Determine the (X, Y) coordinate at the center of the cell enclosing the given text.  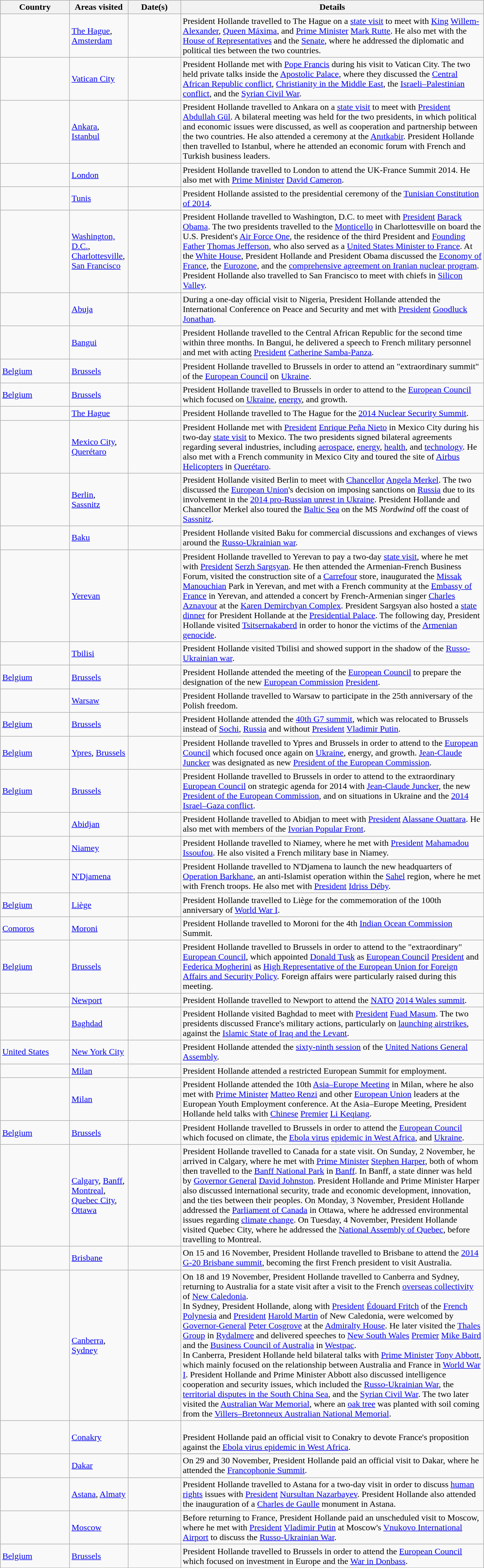
Tbilisi (99, 654)
Moscow (99, 1527)
Brisbane (99, 1258)
Calgary, Banff, Montreal, Quebec City, Ottawa (99, 1195)
Berlin, Sassnitz (99, 500)
Yerevan (99, 596)
President Hollande attended the 40th G7 summit, which was relocated to Brussels instead of Sochi, Russia and without President Vladimir Putin. (332, 724)
President Hollande travelled to Liège for the commemoration of the 100th anniversary of World War I. (332, 904)
Baku (99, 538)
President Hollande travelled to Warsaw to participate in the 25th anniversary of the Polish freedom. (332, 701)
President Hollande assisted to the presidential ceremony of the Tunisian Constitution of 2014. (332, 199)
President Hollande attended the meeting of the European Council to prepare the designation of the new European Commission President. (332, 677)
President Hollande paid an official visit to Conakry to devote France's proposition against the Ebola virus epidemic in West Africa. (332, 1437)
New York City (99, 1052)
Vatican City (99, 79)
President Hollande travelled to Moroni for the 4th Indian Ocean Commission Summit. (332, 928)
Newport (99, 1000)
Conakry (99, 1437)
President Hollande visited Tbilisi and showed support in the shadow of the Russo-Ukrainian war. (332, 654)
President Hollande travelled to Brussels in order to attend an "extraordinary summit" of the European Council on Ukraine. (332, 371)
Dakar (99, 1465)
President Hollande attended the sixty-ninth session of the United Nations General Assembly. (332, 1052)
President Hollande travelled to Abidjan to meet with President Alassane Ouattara. He also met with members of the Ivorian Popular Front. (332, 824)
Tunis (99, 199)
Bangui (99, 342)
President Hollande travelled to Newport to attend the NATO 2014 Wales summit. (332, 1000)
Warsaw (99, 701)
Mexico City, Querétaro (99, 447)
Washington, D.C., Charlottesville, San Francisco (99, 251)
President Hollande visited Baku for commercial discussions and exchanges of views around the Russo-Ukrainian war. (332, 538)
United States (35, 1052)
Ankara, Istanbul (99, 132)
London (99, 175)
Canberra, Sydney (99, 1345)
Baghdad (99, 1024)
The Hague (99, 413)
Niamey (99, 848)
President Hollande travelled to The Hague for the 2014 Nuclear Security Summit. (332, 413)
President Hollande travelled to Brussels in order to attend to the European Council which focused on Ukraine, energy, and growth. (332, 394)
Areas visited (99, 7)
Moroni (99, 928)
Liège (99, 904)
President Hollande attended a restricted European Summit for employment. (332, 1071)
President Hollande travelled to Brussels in order to attend the European Council which focused on investment in Europe and the War in Donbass. (332, 1556)
Details (332, 7)
N'Djamena (99, 876)
President Hollande travelled to Niamey, where he met with President Mahamadou Issoufou. He also visited a French military base in Niamey. (332, 848)
The Hague, Amsterdam (99, 36)
Comoros (35, 928)
Country (35, 7)
Date(s) (154, 7)
Abidjan (99, 824)
President Hollande travelled to London to attend the UK-France Summit 2014. He also met with Prime Minister David Cameron. (332, 175)
Astana, Almaty (99, 1494)
Abuja (99, 309)
On 29 and 30 November, President Hollande paid an official visit to Dakar, where he attended the Francophonie Summit. (332, 1465)
Ypres, Brussels (99, 753)
